Output the (x, y) coordinate of the center of the cell containing the given text.  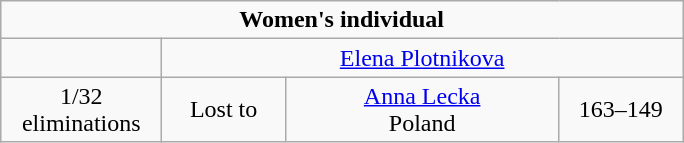
Elena Plotnikova (422, 58)
1/32 eliminations (82, 110)
Lost to (224, 110)
Anna Lecka Poland (422, 110)
163–149 (621, 110)
Women's individual (342, 20)
